Detect which cell encompasses the target text, then output its (x, y) center coordinate. 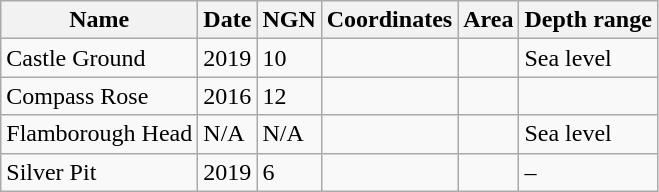
10 (289, 58)
12 (289, 96)
2016 (228, 96)
Date (228, 20)
Area (488, 20)
Flamborough Head (100, 134)
NGN (289, 20)
Castle Ground (100, 58)
Compass Rose (100, 96)
6 (289, 172)
Name (100, 20)
Depth range (588, 20)
Coordinates (389, 20)
– (588, 172)
Silver Pit (100, 172)
